Determine the [X, Y] coordinate at the center of the cell enclosing the given text.  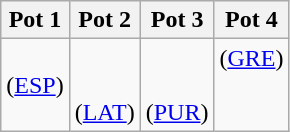
(LAT) [104, 85]
Pot 4 [252, 20]
(PUR) [177, 85]
(ESP) [35, 85]
Pot 3 [177, 20]
(GRE) [252, 85]
Pot 2 [104, 20]
Pot 1 [35, 20]
